Extract the (x, y) coordinate from the center of the cell holding the provided text.  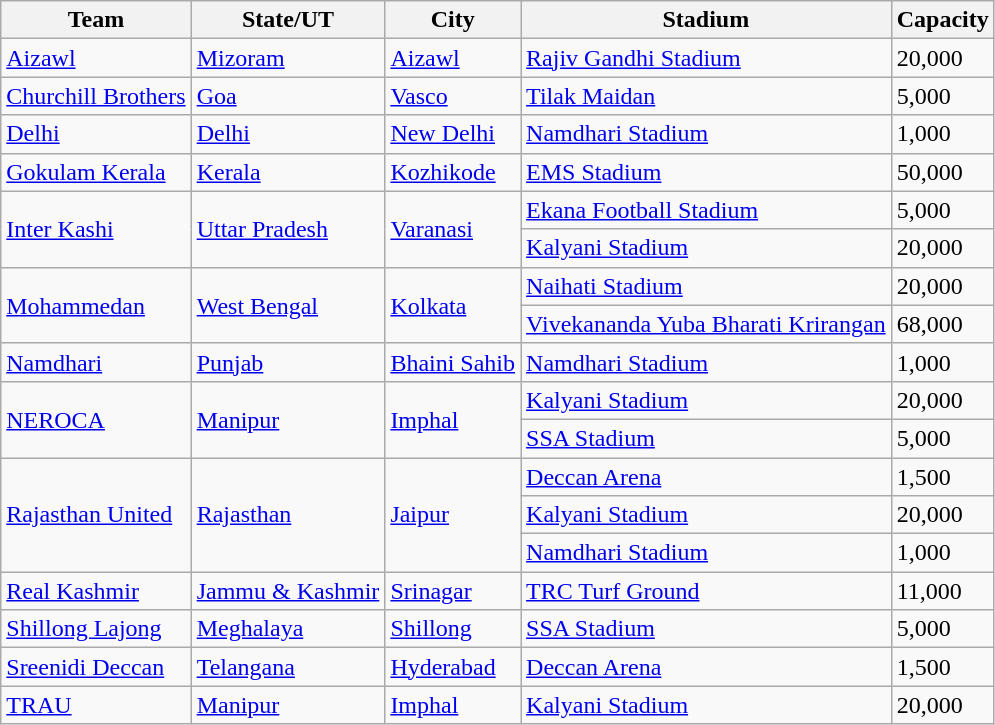
New Delhi (453, 134)
TRC Turf Ground (706, 591)
Real Kashmir (96, 591)
Stadium (706, 20)
Kerala (288, 172)
68,000 (942, 324)
Shillong Lajong (96, 629)
Punjab (288, 362)
Namdhari (96, 362)
Srinagar (453, 591)
Rajiv Gandhi Stadium (706, 58)
Sreenidi Deccan (96, 667)
Bhaini Sahib (453, 362)
Uttar Pradesh (288, 229)
Capacity (942, 20)
50,000 (942, 172)
EMS Stadium (706, 172)
Telangana (288, 667)
City (453, 20)
West Bengal (288, 305)
Mohammedan (96, 305)
Rajasthan (288, 515)
Naihati Stadium (706, 286)
Jammu & Kashmir (288, 591)
NEROCA (96, 419)
Kolkata (453, 305)
Inter Kashi (96, 229)
Gokulam Kerala (96, 172)
Shillong (453, 629)
Meghalaya (288, 629)
Rajasthan United (96, 515)
Varanasi (453, 229)
Hyderabad (453, 667)
Ekana Football Stadium (706, 210)
State/UT (288, 20)
TRAU (96, 705)
Goa (288, 96)
Churchill Brothers (96, 96)
11,000 (942, 591)
Team (96, 20)
Vasco (453, 96)
Jaipur (453, 515)
Kozhikode (453, 172)
Mizoram (288, 58)
Tilak Maidan (706, 96)
Vivekananda Yuba Bharati Krirangan (706, 324)
